Find where the given text appears and provide that cell's center as (x, y) coordinate. 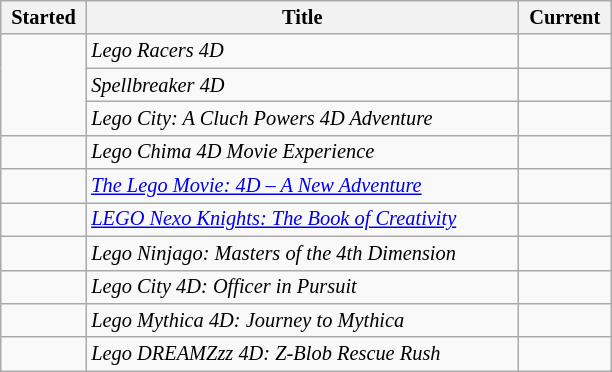
Spellbreaker 4D (302, 85)
Lego DREAMZzz 4D: Z-Blob Rescue Rush (302, 354)
Lego Mythica 4D: Journey to Mythica (302, 320)
Lego Racers 4D (302, 51)
Lego Chima 4D Movie Experience (302, 152)
The Lego Movie: 4D – A New Adventure (302, 186)
Current (564, 17)
Lego City 4D: Officer in Pursuit (302, 287)
Lego City: A Cluch Powers 4D Adventure (302, 118)
LEGO Nexo Knights: The Book of Creativity (302, 219)
Started (44, 17)
Title (302, 17)
Lego Ninjago: Masters of the 4th Dimension (302, 253)
